Extract the (x, y) coordinate from the center of the cell holding the provided text.  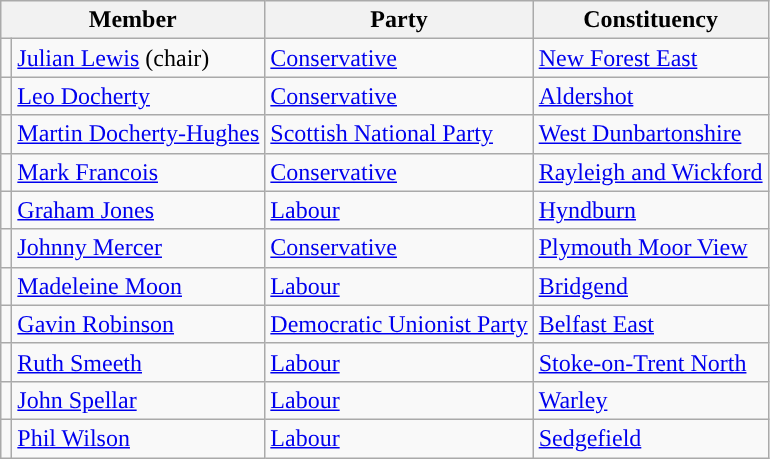
Leo Docherty (138, 96)
Ruth Smeeth (138, 362)
Madeleine Moon (138, 286)
Stoke-on-Trent North (650, 362)
Sedgefield (650, 438)
New Forest East (650, 58)
Constituency (650, 20)
Mark Francois (138, 172)
Julian Lewis (chair) (138, 58)
Rayleigh and Wickford (650, 172)
Member (133, 20)
Democratic Unionist Party (399, 324)
Martin Docherty-Hughes (138, 134)
Belfast East (650, 324)
Plymouth Moor View (650, 248)
Scottish National Party (399, 134)
West Dunbartonshire (650, 134)
Hyndburn (650, 210)
Party (399, 20)
John Spellar (138, 400)
Aldershot (650, 96)
Phil Wilson (138, 438)
Johnny Mercer (138, 248)
Gavin Robinson (138, 324)
Bridgend (650, 286)
Warley (650, 400)
Graham Jones (138, 210)
